Search for the cell housing the specified text and yield its (x, y) center coordinate. 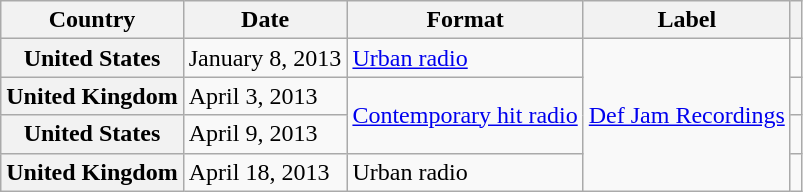
April 18, 2013 (265, 172)
Label (686, 20)
Country (92, 20)
January 8, 2013 (265, 58)
Contemporary hit radio (465, 115)
April 3, 2013 (265, 96)
April 9, 2013 (265, 134)
Format (465, 20)
Date (265, 20)
Def Jam Recordings (686, 115)
